Search for the cell housing the specified text and yield its [X, Y] center coordinate. 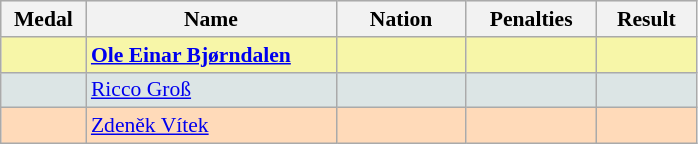
Medal [44, 19]
Ricco Groß [211, 90]
Ole Einar Bjørndalen [211, 55]
Zdeněk Vítek [211, 126]
Nation [401, 19]
Result [646, 19]
Penalties [531, 19]
Name [211, 19]
